For the text-containing cell, return its midpoint in [X, Y] coordinate format. 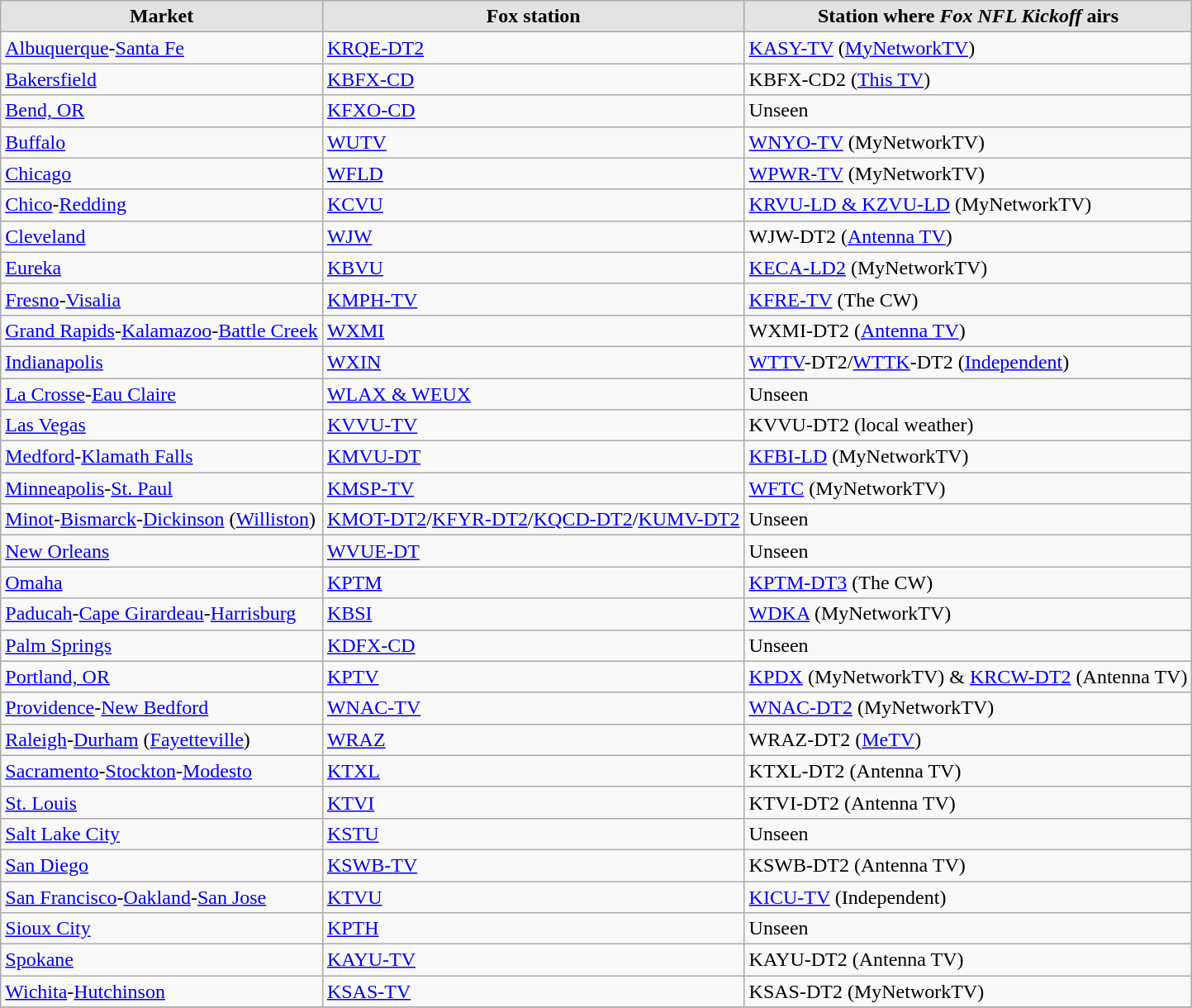
KTVU [534, 896]
KAYU-TV [534, 960]
KFXO-CD [534, 111]
WDKA (MyNetworkTV) [968, 614]
KASY-TV (MyNetworkTV) [968, 48]
KTXL-DT2 (Antenna TV) [968, 771]
KMSP-TV [534, 488]
WRAZ [534, 739]
KSTU [534, 834]
Sacramento-Stockton-Modesto [162, 771]
WXMI [534, 330]
Medford-Klamath Falls [162, 457]
Minneapolis-St. Paul [162, 488]
WUTV [534, 142]
WRAZ-DT2 (MeTV) [968, 739]
WJW [534, 236]
KVVU-TV [534, 426]
KSWB-TV [534, 865]
WTTV-DT2/WTTK-DT2 (Independent) [968, 362]
KBFX-CD2 (This TV) [968, 79]
WJW-DT2 (Antenna TV) [968, 236]
Sioux City [162, 929]
Wichita-Hutchinson [162, 991]
WNAC-DT2 (MyNetworkTV) [968, 708]
Bend, OR [162, 111]
Fox station [534, 17]
Eureka [162, 268]
KECA-LD2 (MyNetworkTV) [968, 268]
KPTM-DT3 (The CW) [968, 582]
KTVI [534, 802]
KVVU-DT2 (local weather) [968, 426]
WXMI-DT2 (Antenna TV) [968, 330]
WNYO-TV (MyNetworkTV) [968, 142]
WVUE-DT [534, 551]
Portland, OR [162, 677]
WPWR-TV (MyNetworkTV) [968, 174]
Paducah-Cape Girardeau-Harrisburg [162, 614]
KMOT-DT2/KFYR-DT2/KQCD-DT2/KUMV-DT2 [534, 520]
KBSI [534, 614]
Chicago [162, 174]
San Francisco-Oakland-San Jose [162, 896]
KSAS-TV [534, 991]
Albuquerque-Santa Fe [162, 48]
Bakersfield [162, 79]
Raleigh-Durham (Fayetteville) [162, 739]
Buffalo [162, 142]
KSAS-DT2 (MyNetworkTV) [968, 991]
Palm Springs [162, 645]
KPTV [534, 677]
New Orleans [162, 551]
St. Louis [162, 802]
Market [162, 17]
KRVU-LD & KZVU-LD (MyNetworkTV) [968, 205]
Grand Rapids-Kalamazoo-Battle Creek [162, 330]
Chico-Redding [162, 205]
Fresno-Visalia [162, 299]
KPDX (MyNetworkTV) & KRCW-DT2 (Antenna TV) [968, 677]
WXIN [534, 362]
KICU-TV (Independent) [968, 896]
KTVI-DT2 (Antenna TV) [968, 802]
La Crosse-Eau Claire [162, 394]
KFBI-LD (MyNetworkTV) [968, 457]
KSWB-DT2 (Antenna TV) [968, 865]
KMPH-TV [534, 299]
WLAX & WEUX [534, 394]
Salt Lake City [162, 834]
KBVU [534, 268]
KAYU-DT2 (Antenna TV) [968, 960]
WFTC (MyNetworkTV) [968, 488]
KMVU-DT [534, 457]
Cleveland [162, 236]
KTXL [534, 771]
KFRE-TV (The CW) [968, 299]
Las Vegas [162, 426]
KCVU [534, 205]
KPTM [534, 582]
WNAC-TV [534, 708]
Minot-Bismarck-Dickinson (Williston) [162, 520]
WFLD [534, 174]
San Diego [162, 865]
Omaha [162, 582]
KDFX-CD [534, 645]
Station where Fox NFL Kickoff airs [968, 17]
KBFX-CD [534, 79]
KPTH [534, 929]
Indianapolis [162, 362]
Providence-New Bedford [162, 708]
Spokane [162, 960]
KRQE-DT2 [534, 48]
